Identify which cell holds the provided text, then report its (X, Y) central coordinate. 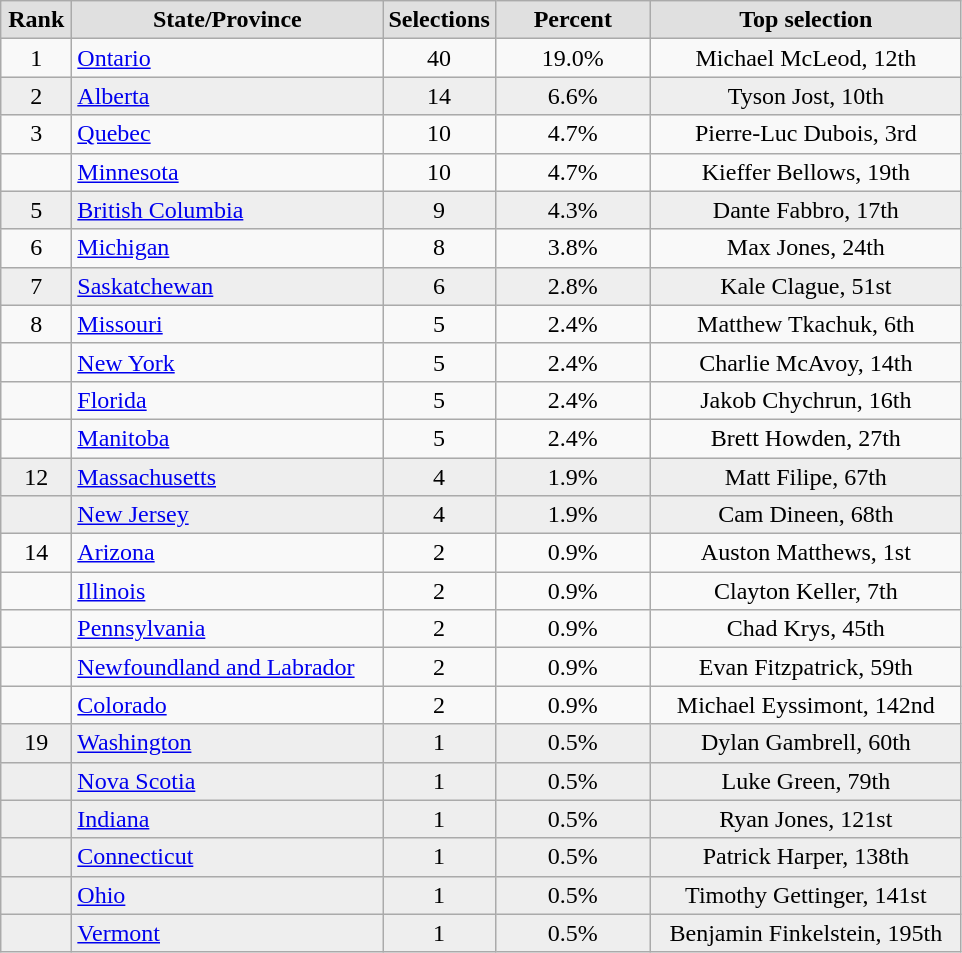
Chad Krys, 45th (806, 629)
4.3% (572, 210)
Michigan (228, 248)
Selections (439, 20)
Charlie McAvoy, 14th (806, 362)
New Jersey (228, 515)
Minnesota (228, 172)
19.0% (572, 58)
Max Jones, 24th (806, 248)
Patrick Harper, 138th (806, 857)
Benjamin Finkelstein, 195th (806, 933)
Saskatchewan (228, 286)
Missouri (228, 324)
Newfoundland and Labrador (228, 667)
Michael Eyssimont, 142nd (806, 705)
Kieffer Bellows, 19th (806, 172)
Brett Howden, 27th (806, 438)
3.8% (572, 248)
Auston Matthews, 1st (806, 553)
Tyson Jost, 10th (806, 96)
40 (439, 58)
2.8% (572, 286)
Luke Green, 79th (806, 781)
Matt Filipe, 67th (806, 477)
Dylan Gambrell, 60th (806, 743)
Clayton Keller, 7th (806, 591)
Florida (228, 400)
Top selection (806, 20)
3 (36, 134)
Michael McLeod, 12th (806, 58)
19 (36, 743)
Ontario (228, 58)
Vermont (228, 933)
Kale Clague, 51st (806, 286)
Alberta (228, 96)
Arizona (228, 553)
Dante Fabbro, 17th (806, 210)
Pennsylvania (228, 629)
Cam Dineen, 68th (806, 515)
Timothy Gettinger, 141st (806, 895)
6.6% (572, 96)
Indiana (228, 819)
Jakob Chychrun, 16th (806, 400)
State/Province (228, 20)
Pierre-Luc Dubois, 3rd (806, 134)
Rank (36, 20)
Illinois (228, 591)
Washington (228, 743)
Quebec (228, 134)
Nova Scotia (228, 781)
New York (228, 362)
Matthew Tkachuk, 6th (806, 324)
Ryan Jones, 121st (806, 819)
7 (36, 286)
Massachusetts (228, 477)
9 (439, 210)
Ohio (228, 895)
British Columbia (228, 210)
Evan Fitzpatrick, 59th (806, 667)
Colorado (228, 705)
Percent (572, 20)
Connecticut (228, 857)
Manitoba (228, 438)
12 (36, 477)
